Provide the [x, y] coordinate of the cell's center where the given text is located.  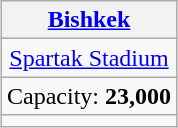
Spartak Stadium [88, 58]
Bishkek [88, 20]
Capacity: 23,000 [88, 96]
